Capture the cell that displays the provided text and extract its (X, Y) central coordinate. 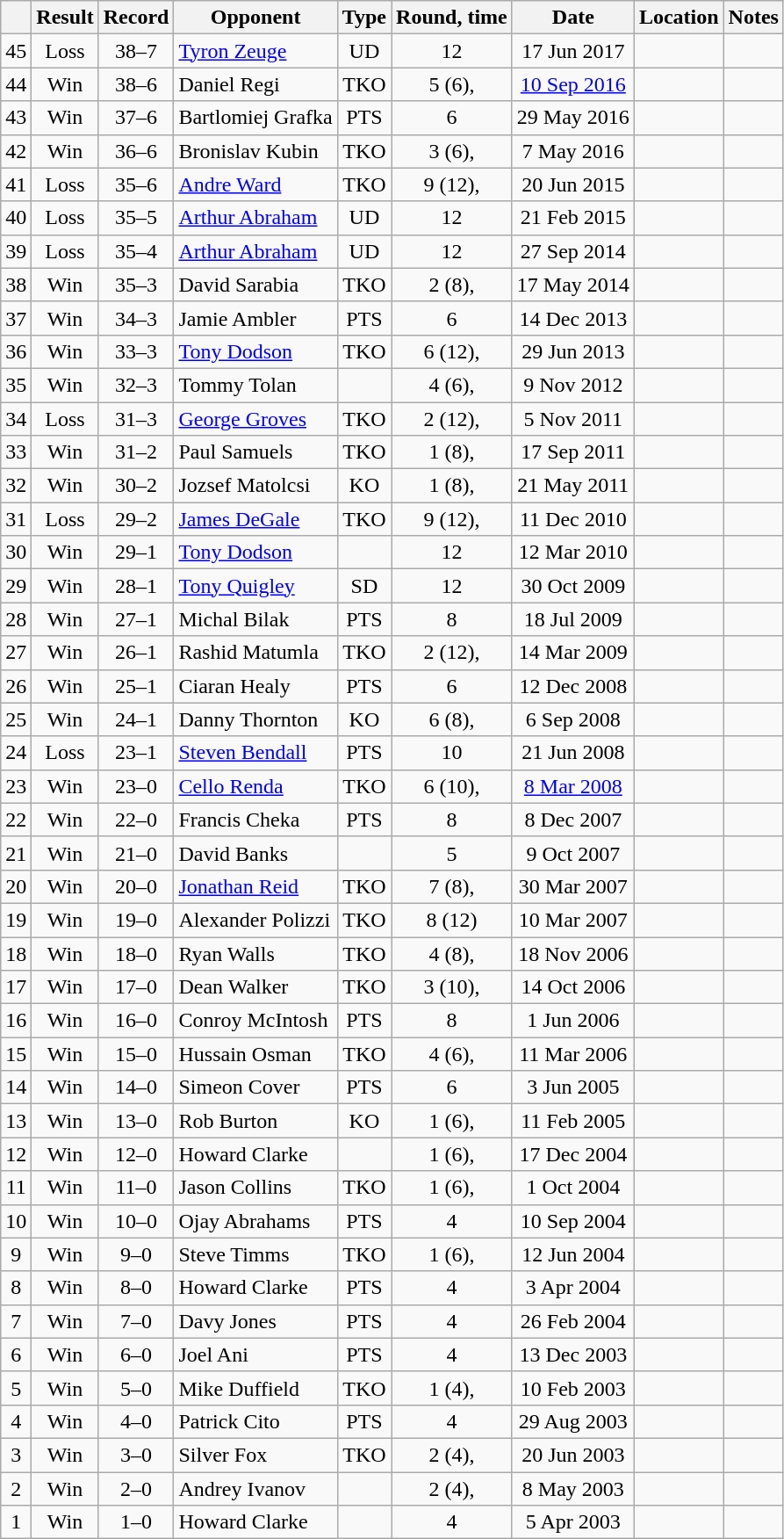
36–6 (136, 151)
19–0 (136, 920)
8 Dec 2007 (572, 820)
7 (8), (452, 886)
20–0 (136, 886)
12 Dec 2008 (572, 686)
Mike Duffield (255, 1388)
12–0 (136, 1154)
17 Sep 2011 (572, 452)
Ryan Walls (255, 953)
Francis Cheka (255, 820)
Jason Collins (255, 1188)
6 (12), (452, 351)
Joel Ani (255, 1355)
16–0 (136, 1021)
10 Feb 2003 (572, 1388)
11 Mar 2006 (572, 1054)
38–6 (136, 84)
34 (16, 419)
28 (16, 619)
29 Jun 2013 (572, 351)
5–0 (136, 1388)
27–1 (136, 619)
30 Mar 2007 (572, 886)
32 (16, 486)
13 Dec 2003 (572, 1355)
4–0 (136, 1421)
35–4 (136, 251)
18 (16, 953)
Tommy Tolan (255, 385)
5 (6), (452, 84)
34–3 (136, 318)
Daniel Regi (255, 84)
10 Mar 2007 (572, 920)
1–0 (136, 1522)
Jonathan Reid (255, 886)
26 (16, 686)
30 (16, 553)
29–1 (136, 553)
1 Jun 2006 (572, 1021)
Patrick Cito (255, 1421)
Steve Timms (255, 1254)
21 (16, 853)
Silver Fox (255, 1455)
Ojay Abrahams (255, 1221)
6–0 (136, 1355)
SD (363, 586)
40 (16, 218)
Result (65, 18)
7–0 (136, 1321)
12 Jun 2004 (572, 1254)
Jozsef Matolcsi (255, 486)
11–0 (136, 1188)
Type (363, 18)
3–0 (136, 1455)
Rashid Matumla (255, 653)
23–1 (136, 753)
Michal Bilak (255, 619)
17–0 (136, 987)
13 (16, 1121)
15 (16, 1054)
23–0 (136, 786)
Steven Bendall (255, 753)
14 (16, 1087)
45 (16, 51)
29 Aug 2003 (572, 1421)
2 (8), (452, 285)
10 Sep 2016 (572, 84)
20 (16, 886)
31 (16, 519)
David Sarabia (255, 285)
37–6 (136, 118)
2 (16, 1489)
10 Sep 2004 (572, 1221)
33 (16, 452)
David Banks (255, 853)
31–3 (136, 419)
11 (16, 1188)
27 Sep 2014 (572, 251)
20 Jun 2015 (572, 184)
1 (4), (452, 1388)
6 (8), (452, 719)
13–0 (136, 1121)
21–0 (136, 853)
Alexander Polizzi (255, 920)
Andrey Ivanov (255, 1489)
12 Mar 2010 (572, 553)
3 Apr 2004 (572, 1288)
Bartlomiej Grafka (255, 118)
7 May 2016 (572, 151)
14 Mar 2009 (572, 653)
24–1 (136, 719)
Andre Ward (255, 184)
3 Jun 2005 (572, 1087)
5 Apr 2003 (572, 1522)
11 Dec 2010 (572, 519)
35–5 (136, 218)
Notes (753, 18)
8–0 (136, 1288)
31–2 (136, 452)
38–7 (136, 51)
Paul Samuels (255, 452)
Hussain Osman (255, 1054)
25–1 (136, 686)
Simeon Cover (255, 1087)
35 (16, 385)
6 Sep 2008 (572, 719)
20 Jun 2003 (572, 1455)
17 May 2014 (572, 285)
11 Feb 2005 (572, 1121)
35–3 (136, 285)
Jamie Ambler (255, 318)
Tyron Zeuge (255, 51)
26 Feb 2004 (572, 1321)
42 (16, 151)
19 (16, 920)
8 (12) (452, 920)
Ciaran Healy (255, 686)
29 May 2016 (572, 118)
Tony Quigley (255, 586)
25 (16, 719)
Round, time (452, 18)
18–0 (136, 953)
36 (16, 351)
22–0 (136, 820)
Bronislav Kubin (255, 151)
18 Jul 2009 (572, 619)
14–0 (136, 1087)
8 May 2003 (572, 1489)
18 Nov 2006 (572, 953)
44 (16, 84)
14 Dec 2013 (572, 318)
9 Nov 2012 (572, 385)
17 Dec 2004 (572, 1154)
1 Oct 2004 (572, 1188)
9 (16, 1254)
35–6 (136, 184)
5 Nov 2011 (572, 419)
Record (136, 18)
Conroy McIntosh (255, 1021)
38 (16, 285)
43 (16, 118)
Rob Burton (255, 1121)
29 (16, 586)
Danny Thornton (255, 719)
3 (10), (452, 987)
15–0 (136, 1054)
37 (16, 318)
21 Feb 2015 (572, 218)
10–0 (136, 1221)
17 Jun 2017 (572, 51)
32–3 (136, 385)
17 (16, 987)
George Groves (255, 419)
1 (16, 1522)
30 Oct 2009 (572, 586)
41 (16, 184)
26–1 (136, 653)
24 (16, 753)
22 (16, 820)
30–2 (136, 486)
Location (679, 18)
Cello Renda (255, 786)
21 May 2011 (572, 486)
4 (8), (452, 953)
9–0 (136, 1254)
3 (16, 1455)
Dean Walker (255, 987)
Date (572, 18)
Opponent (255, 18)
16 (16, 1021)
9 Oct 2007 (572, 853)
8 Mar 2008 (572, 786)
2–0 (136, 1489)
23 (16, 786)
3 (6), (452, 151)
James DeGale (255, 519)
29–2 (136, 519)
6 (10), (452, 786)
Davy Jones (255, 1321)
21 Jun 2008 (572, 753)
7 (16, 1321)
27 (16, 653)
14 Oct 2006 (572, 987)
33–3 (136, 351)
28–1 (136, 586)
39 (16, 251)
